Identify which cell holds the provided text, then report its [x, y] central coordinate. 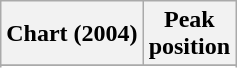
Peakposition [189, 34]
Chart (2004) [72, 34]
